Pinpoint the cell where the given text exists, returning its [X, Y] midpoint coordinate. 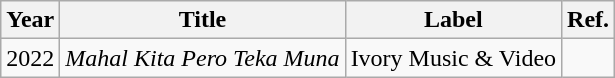
Ivory Music & Video [453, 58]
Mahal Kita Pero Teka Muna [202, 58]
Label [453, 20]
Title [202, 20]
Ref. [588, 20]
2022 [30, 58]
Year [30, 20]
